Return [X, Y] of the center of cell containing provided text 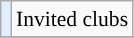
Invited clubs [72, 19]
